Determine the (x, y) coordinate at the center of the cell enclosing the given text.  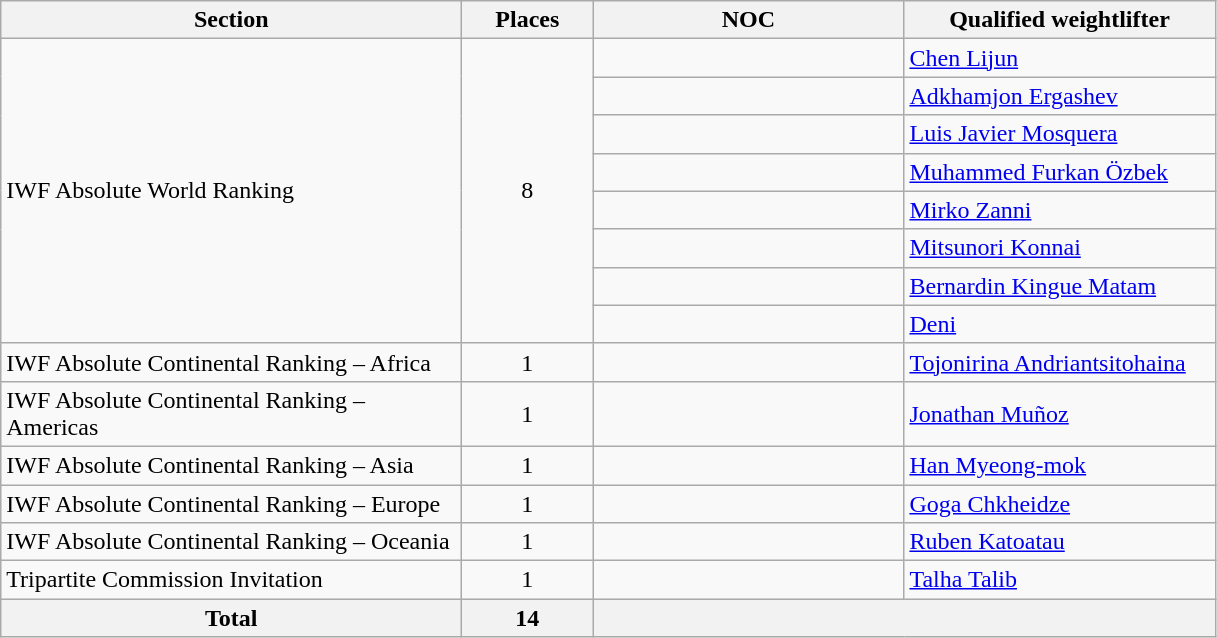
Mirko Zanni (1060, 210)
Section (232, 20)
IWF Absolute World Ranking (232, 191)
Han Myeong-mok (1060, 465)
Luis Javier Mosquera (1060, 134)
Adkhamjon Ergashev (1060, 96)
Goga Chkheidze (1060, 503)
14 (528, 618)
IWF Absolute Continental Ranking – Europe (232, 503)
NOC (748, 20)
IWF Absolute Continental Ranking – Asia (232, 465)
IWF Absolute Continental Ranking – Oceania (232, 542)
Chen Lijun (1060, 58)
Places (528, 20)
Total (232, 618)
Muhammed Furkan Özbek (1060, 172)
IWF Absolute Continental Ranking – Americas (232, 414)
Deni (1060, 324)
Jonathan Muñoz (1060, 414)
8 (528, 191)
Bernardin Kingue Matam (1060, 286)
Qualified weightlifter (1060, 20)
IWF Absolute Continental Ranking – Africa (232, 362)
Tojonirina Andriantsitohaina (1060, 362)
Tripartite Commission Invitation (232, 580)
Talha Talib (1060, 580)
Mitsunori Konnai (1060, 248)
Ruben Katoatau (1060, 542)
